Extract the (x, y) coordinate from the center of the cell holding the provided text.  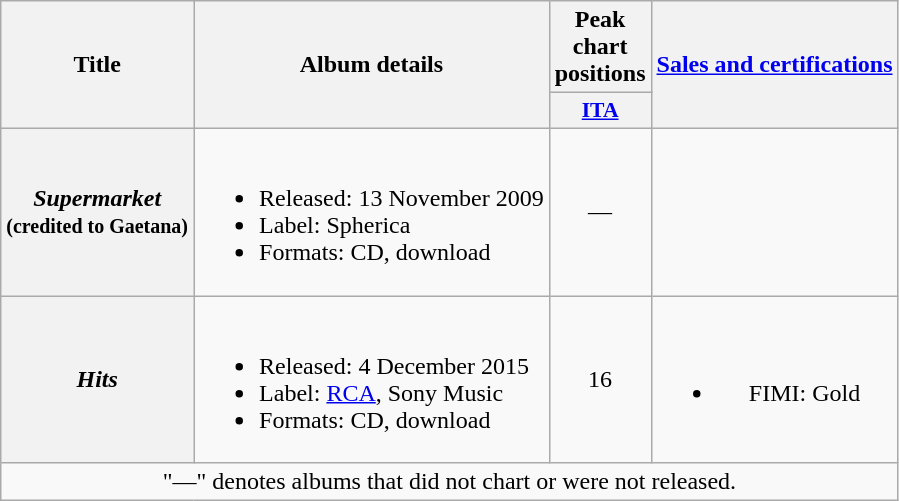
Released: 13 November 2009Label: SphericaFormats: CD, download (372, 212)
Album details (372, 65)
Sales and certifications (774, 65)
ITA (600, 111)
16 (600, 380)
Supermarket(credited to Gaetana) (98, 212)
"—" denotes albums that did not chart or were not released. (450, 482)
— (600, 212)
Peak chart positions (600, 47)
FIMI: Gold (774, 380)
Title (98, 65)
Released: 4 December 2015Label: RCA, Sony MusicFormats: CD, download (372, 380)
Hits (98, 380)
